Determine the (x, y) coordinate at the center of the cell enclosing the given text.  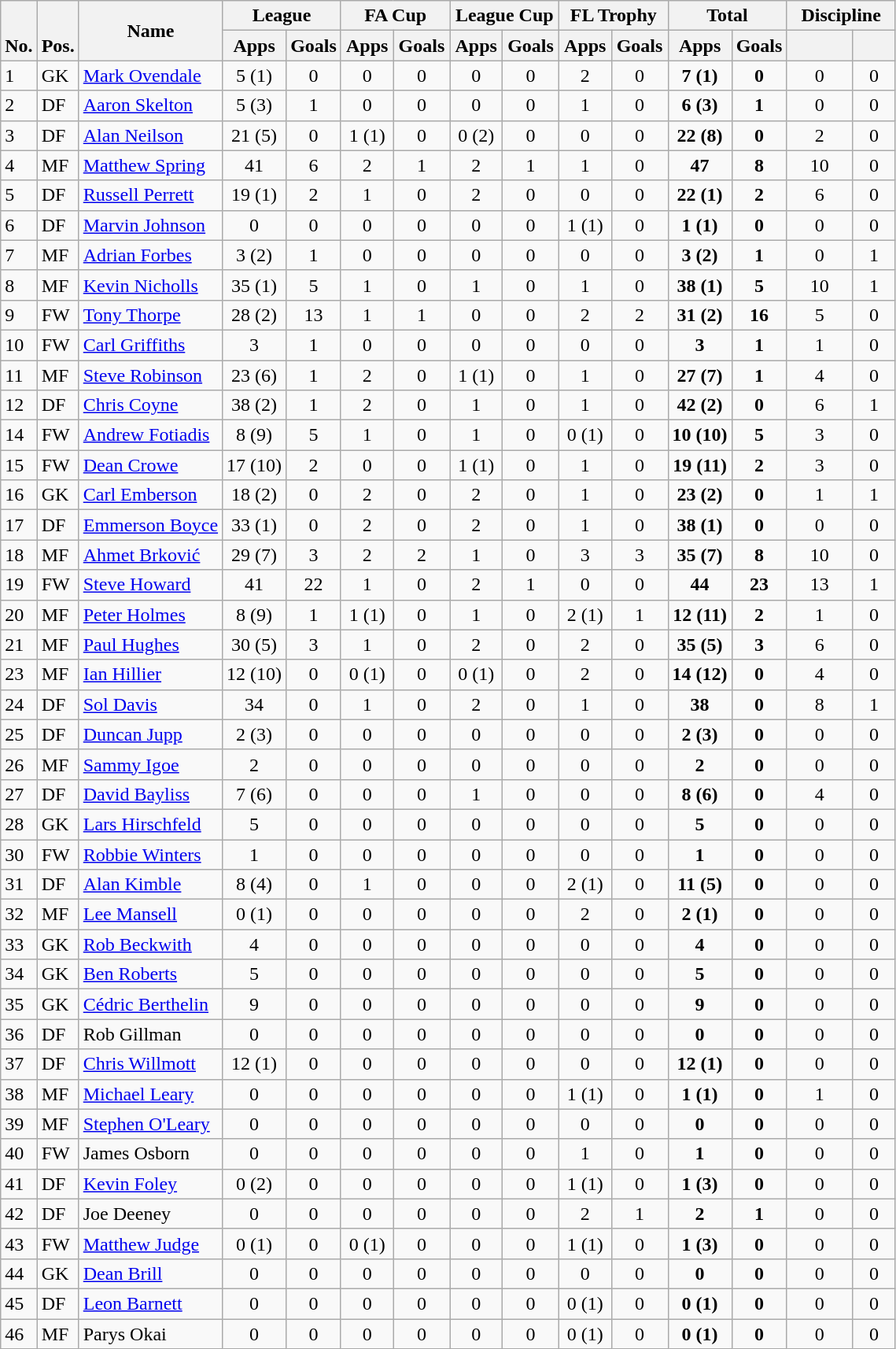
19 (1) (255, 195)
23 (6) (255, 375)
37 (19, 1064)
40 (19, 1154)
Sol Davis (150, 704)
43 (19, 1244)
21 (5) (255, 135)
FL Trophy (614, 16)
Marvin Johnson (150, 225)
Russell Perrett (150, 195)
19 (19, 585)
Robbie Winters (150, 854)
Peter Holmes (150, 615)
Kevin Foley (150, 1184)
28 (19, 824)
14 (19, 435)
Dean Brill (150, 1273)
Ian Hillier (150, 674)
Lars Hirschfeld (150, 824)
38 (2) (255, 405)
Parys Okai (150, 1334)
27 (7) (700, 375)
Emmerson Boyce (150, 525)
25 (19, 734)
46 (19, 1334)
33 (19, 944)
23 (2) (700, 495)
24 (19, 704)
Matthew Spring (150, 165)
Joe Deeney (150, 1214)
15 (19, 465)
42 (2) (700, 405)
21 (19, 645)
Ben Roberts (150, 974)
Stephen O'Leary (150, 1124)
12 (11) (700, 615)
8 (4) (255, 885)
45 (19, 1303)
Leon Barnett (150, 1303)
22 (1) (700, 195)
Tony Thorpe (150, 315)
30 (19, 854)
31 (2) (700, 315)
Ahmet Brković (150, 555)
Duncan Jupp (150, 734)
Carl Griffiths (150, 345)
Paul Hughes (150, 645)
36 (19, 1034)
Rob Gillman (150, 1034)
Steve Howard (150, 585)
19 (11) (700, 465)
35 (7) (700, 555)
Matthew Judge (150, 1244)
22 (8) (700, 135)
26 (19, 764)
Kevin Nicholls (150, 285)
League Cup (505, 16)
FA Cup (395, 16)
35 (5) (700, 645)
Adrian Forbes (150, 255)
Name (150, 31)
Lee Mansell (150, 915)
18 (2) (255, 495)
6 (3) (700, 105)
18 (19, 555)
League (282, 16)
7 (19, 255)
42 (19, 1214)
12 (10) (255, 674)
Pos. (58, 31)
Aaron Skelton (150, 105)
28 (2) (255, 315)
Carl Emberson (150, 495)
7 (1) (700, 76)
32 (19, 915)
Cédric Berthelin (150, 1004)
Total (727, 16)
17 (19, 525)
47 (700, 165)
Sammy Igoe (150, 764)
35 (19, 1004)
Alan Neilson (150, 135)
Rob Beckwith (150, 944)
5 (3) (255, 105)
30 (5) (255, 645)
10 (10) (700, 435)
35 (1) (255, 285)
29 (7) (255, 555)
39 (19, 1124)
Mark Ovendale (150, 76)
27 (19, 794)
Alan Kimble (150, 885)
31 (19, 885)
Dean Crowe (150, 465)
7 (6) (255, 794)
David Bayliss (150, 794)
17 (10) (255, 465)
Steve Robinson (150, 375)
Chris Coyne (150, 405)
James Osborn (150, 1154)
No. (19, 31)
8 (6) (700, 794)
Discipline (842, 16)
22 (314, 585)
11 (19, 375)
12 (19, 405)
Andrew Fotiadis (150, 435)
11 (5) (700, 885)
Michael Leary (150, 1094)
5 (1) (255, 76)
14 (12) (700, 674)
33 (1) (255, 525)
Chris Willmott (150, 1064)
20 (19, 615)
